From the cell containing the given text, extract its center point as (x, y) coordinate. 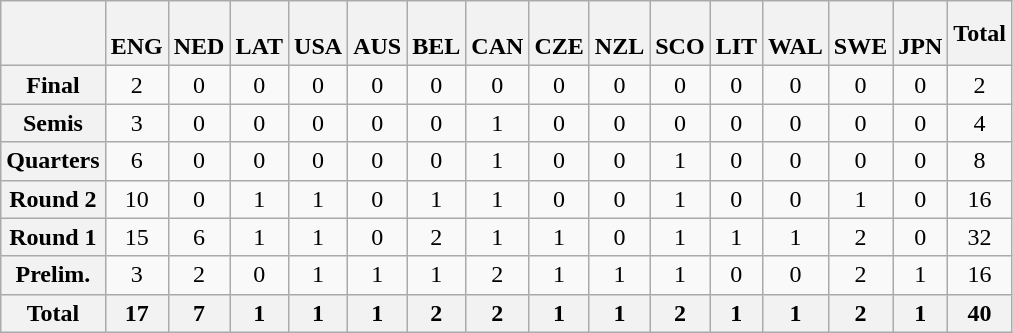
7 (199, 313)
AUS (378, 34)
SCO (680, 34)
CZE (559, 34)
Semis (53, 123)
Prelim. (53, 275)
Round 1 (53, 237)
40 (980, 313)
Quarters (53, 161)
WAL (796, 34)
17 (136, 313)
SWE (860, 34)
NZL (619, 34)
JPN (920, 34)
Round 2 (53, 199)
10 (136, 199)
15 (136, 237)
USA (318, 34)
4 (980, 123)
8 (980, 161)
LAT (260, 34)
BEL (436, 34)
ENG (136, 34)
32 (980, 237)
Final (53, 85)
NED (199, 34)
LIT (736, 34)
CAN (498, 34)
